Extract the (X, Y) coordinate from the center of the cell holding the provided text.  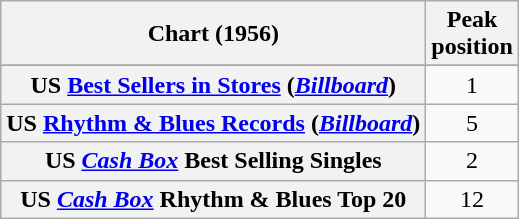
Peakposition (472, 34)
US Best Sellers in Stores (Billboard) (214, 85)
Chart (1956) (214, 34)
1 (472, 85)
2 (472, 161)
US Cash Box Rhythm & Blues Top 20 (214, 199)
US Rhythm & Blues Records (Billboard) (214, 123)
US Cash Box Best Selling Singles (214, 161)
5 (472, 123)
12 (472, 199)
